Extract the [x, y] coordinate from the center of the cell holding the provided text.  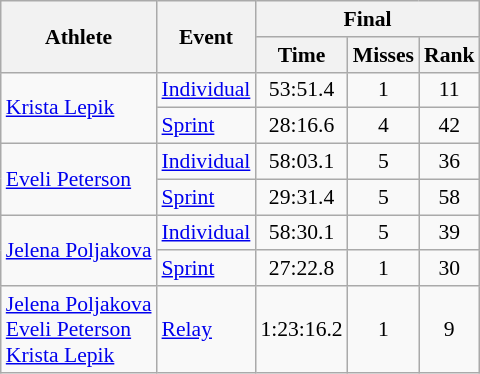
Jelena Poljakova Eveli Peterson Krista Lepik [79, 330]
30 [450, 269]
42 [450, 126]
27:22.8 [301, 269]
1:23:16.2 [301, 330]
Jelena Poljakova [79, 250]
Eveli Peterson [79, 180]
Misses [384, 55]
58:03.1 [301, 162]
28:16.6 [301, 126]
9 [450, 330]
58 [450, 197]
Time [301, 55]
Event [206, 36]
36 [450, 162]
Athlete [79, 36]
Krista Lepik [79, 108]
39 [450, 233]
11 [450, 90]
53:51.4 [301, 90]
58:30.1 [301, 233]
4 [384, 126]
Final [367, 19]
Relay [206, 330]
Rank [450, 55]
29:31.4 [301, 197]
